Find where the given text appears and provide that cell's center as [X, Y] coordinate. 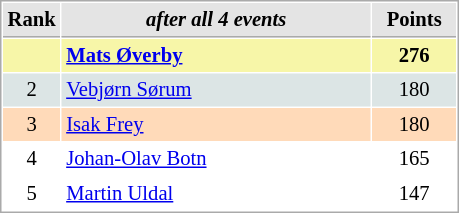
Vebjørn Sørum [216, 90]
Martin Uldal [216, 194]
276 [414, 56]
2 [32, 90]
5 [32, 194]
Mats Øverby [216, 56]
3 [32, 124]
4 [32, 158]
Rank [32, 20]
165 [414, 158]
after all 4 events [216, 20]
Points [414, 20]
147 [414, 194]
Isak Frey [216, 124]
Johan-Olav Botn [216, 158]
